Locate the cell with the specified text and output its [x, y] center coordinate. 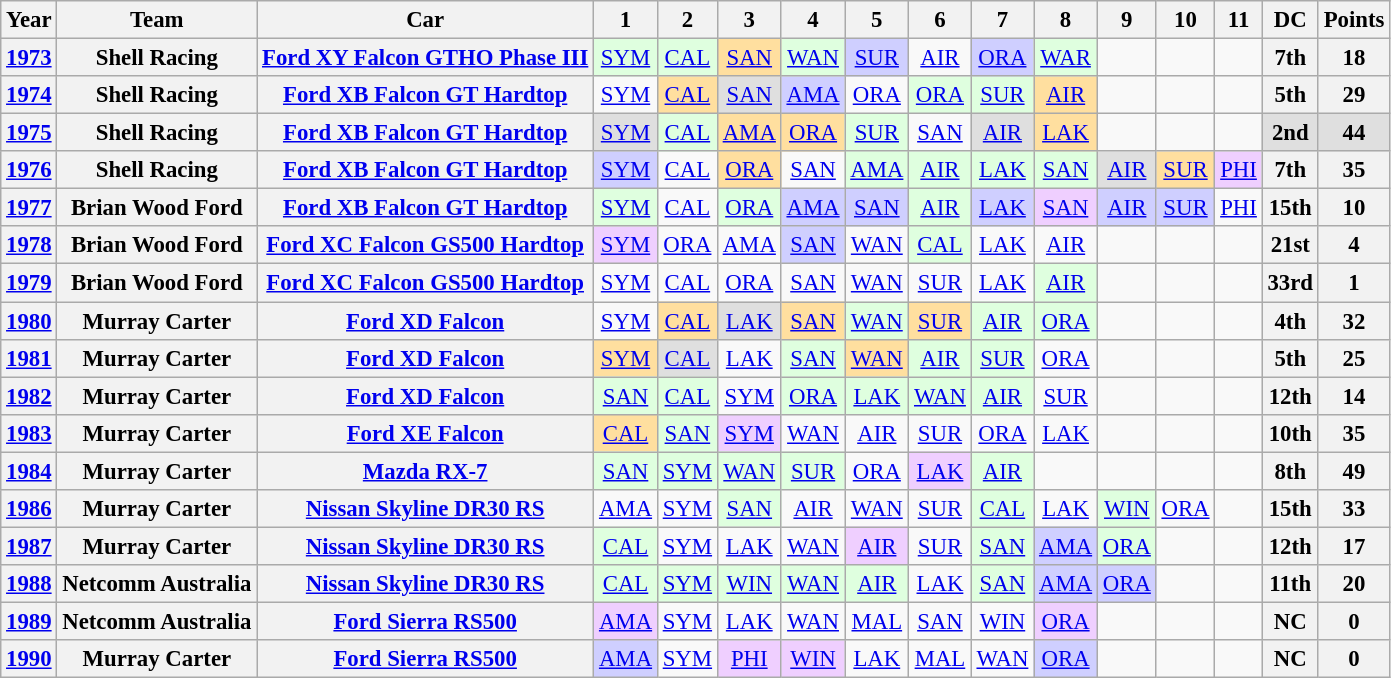
11 [1238, 20]
25 [1354, 358]
1980 [29, 321]
1974 [29, 95]
29 [1354, 95]
1983 [29, 433]
11th [1290, 584]
14 [1354, 396]
20 [1354, 584]
Car [426, 20]
4th [1290, 321]
3 [749, 20]
Ford XE Falcon [426, 433]
1981 [29, 358]
32 [1354, 321]
Team [157, 20]
Ford XY Falcon GTHO Phase III [426, 58]
Mazda RX-7 [426, 471]
1986 [29, 509]
1978 [29, 245]
1982 [29, 396]
2nd [1290, 133]
1990 [29, 659]
33 [1354, 509]
18 [1354, 58]
1976 [29, 170]
6 [940, 20]
1984 [29, 471]
33rd [1290, 283]
1975 [29, 133]
DC [1290, 20]
Points [1354, 20]
1987 [29, 546]
7 [1002, 20]
21st [1290, 245]
1973 [29, 58]
49 [1354, 471]
1979 [29, 283]
8th [1290, 471]
1977 [29, 208]
8 [1066, 20]
1988 [29, 584]
5 [877, 20]
17 [1354, 546]
Year [29, 20]
9 [1126, 20]
2 [687, 20]
10th [1290, 433]
1989 [29, 621]
44 [1354, 133]
WAR [1066, 58]
